Provide the [x, y] coordinate of the cell's center where the given text is located.  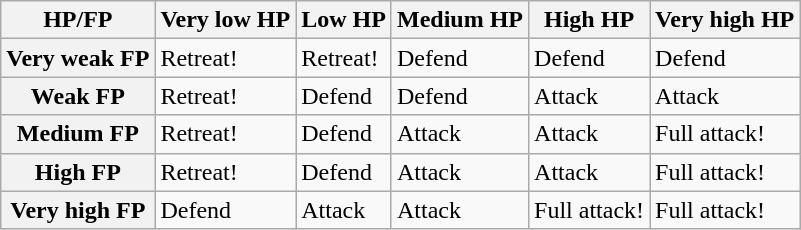
Weak FP [78, 96]
Very high HP [725, 20]
High HP [590, 20]
Medium FP [78, 134]
HP/FP [78, 20]
Medium HP [460, 20]
Very low HP [226, 20]
Very high FP [78, 210]
Low HP [344, 20]
High FP [78, 172]
Very weak FP [78, 58]
